Provide the (x, y) coordinate of the cell's center where the given text is located.  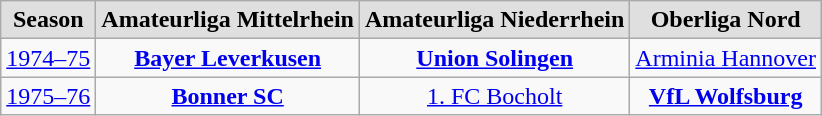
Bayer Leverkusen (228, 58)
Amateurliga Niederrhein (494, 20)
1. FC Bocholt (494, 96)
Oberliga Nord (726, 20)
VfL Wolfsburg (726, 96)
1974–75 (48, 58)
Bonner SC (228, 96)
Union Solingen (494, 58)
Season (48, 20)
1975–76 (48, 96)
Arminia Hannover (726, 58)
Amateurliga Mittelrhein (228, 20)
